Capture the cell that displays the provided text and extract its [X, Y] central coordinate. 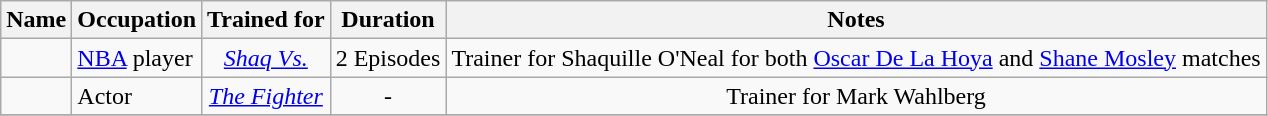
Actor [137, 96]
2 Episodes [388, 58]
Trained for [266, 20]
NBA player [137, 58]
Trainer for Mark Wahlberg [856, 96]
Duration [388, 20]
Notes [856, 20]
The Fighter [266, 96]
- [388, 96]
Shaq Vs. [266, 58]
Occupation [137, 20]
Name [36, 20]
Trainer for Shaquille O'Neal for both Oscar De La Hoya and Shane Mosley matches [856, 58]
